Extract the (X, Y) coordinate from the center of the cell holding the provided text.  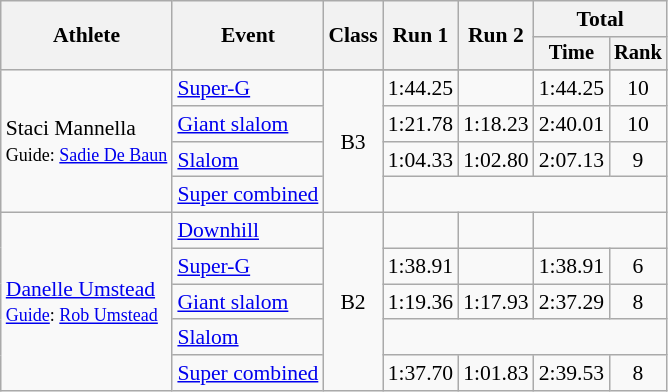
1:37.70 (420, 373)
B2 (352, 302)
1:19.36 (420, 302)
6 (638, 267)
Danelle UmsteadGuide: Rob Umstead (87, 302)
1:18.23 (496, 124)
1:17.93 (496, 302)
1:01.83 (496, 373)
Total (600, 19)
Athlete (87, 36)
1:02.80 (496, 160)
Event (248, 36)
Downhill (248, 231)
1:21.78 (420, 124)
2:40.01 (572, 124)
1:04.33 (420, 160)
9 (638, 160)
2:07.13 (572, 160)
Rank (638, 54)
2:39.53 (572, 373)
Time (572, 54)
Staci MannellaGuide: Sadie De Baun (87, 141)
2:37.29 (572, 302)
B3 (352, 141)
Run 2 (496, 36)
Class (352, 36)
Run 1 (420, 36)
